Scan for the cell matching the given text and deliver its [X, Y] coordinate at center. 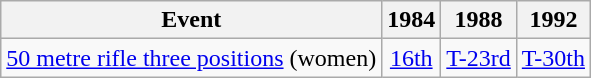
T-30th [553, 58]
T-23rd [479, 58]
16th [412, 58]
1984 [412, 20]
Event [192, 20]
1992 [553, 20]
50 metre rifle three positions (women) [192, 58]
1988 [479, 20]
